Output the (x, y) coordinate of the center of the cell containing the given text.  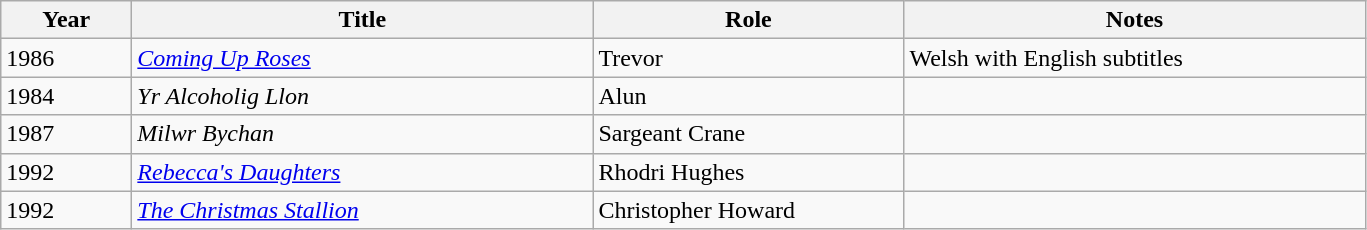
Christopher Howard (748, 210)
Trevor (748, 58)
Welsh with English subtitles (1134, 58)
Rhodri Hughes (748, 172)
Notes (1134, 20)
Coming Up Roses (362, 58)
Milwr Bychan (362, 134)
Sargeant Crane (748, 134)
Rebecca's Daughters (362, 172)
The Christmas Stallion (362, 210)
1986 (66, 58)
1984 (66, 96)
1987 (66, 134)
Title (362, 20)
Alun (748, 96)
Role (748, 20)
Year (66, 20)
Yr Alcoholig Llon (362, 96)
